Extract the (x, y) coordinate from the center of the cell holding the provided text.  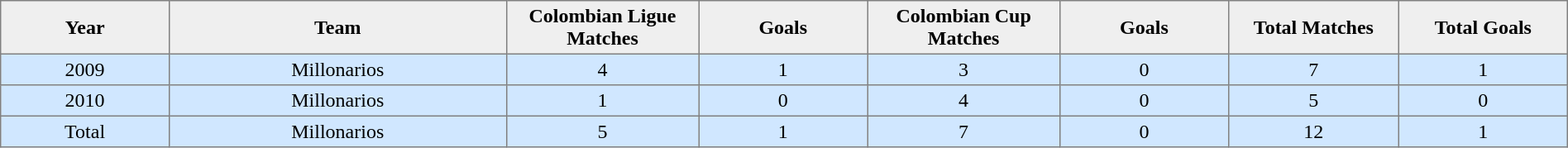
Total Goals (1483, 27)
2009 (85, 69)
Colombian Cup Matches (964, 27)
3 (964, 69)
12 (1313, 131)
2010 (85, 101)
Total (85, 131)
Year (85, 27)
Total Matches (1313, 27)
Colombian Ligue Matches (602, 27)
Team (337, 27)
